Detect which cell encompasses the target text, then output its (x, y) center coordinate. 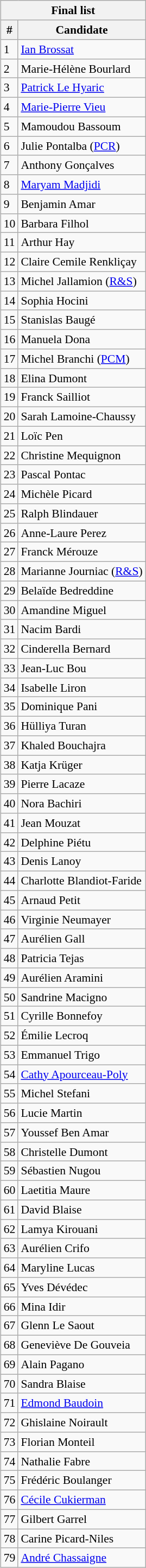
20 (10, 416)
Geneviève De Gouveia (81, 1345)
Hülliya Turan (81, 726)
33 (10, 668)
Ralph Blindauer (81, 514)
21 (10, 436)
Glenn Le Saout (81, 1326)
43 (10, 862)
55 (10, 1093)
42 (10, 842)
Marianne Journiac (R&S) (81, 571)
Cinderella Bernard (81, 649)
78 (10, 1539)
6 (10, 146)
Jean Mouzat (81, 823)
Pierre Lacaze (81, 784)
Benjamin Amar (81, 204)
Final list (73, 10)
Laetitia Maure (81, 1190)
Belaïde Bedreddine (81, 591)
Ian Brossat (81, 49)
Amandine Miguel (81, 610)
61 (10, 1210)
14 (10, 301)
Patrick Le Hyaric (81, 88)
Sébastien Nugou (81, 1171)
32 (10, 649)
Delphine Piétu (81, 842)
3 (10, 88)
Sophia Hocini (81, 301)
9 (10, 204)
11 (10, 243)
57 (10, 1133)
Katja Krüger (81, 765)
22 (10, 456)
Stanislas Baugé (81, 320)
10 (10, 223)
48 (10, 958)
16 (10, 339)
Alain Pagano (81, 1364)
Florian Monteil (81, 1442)
Anthony Gonçalves (81, 165)
24 (10, 494)
30 (10, 610)
Arthur Hay (81, 243)
Arnaud Petit (81, 900)
Cyrille Bonnefoy (81, 1016)
25 (10, 514)
29 (10, 591)
40 (10, 804)
60 (10, 1190)
28 (10, 571)
Elina Dumont (81, 378)
31 (10, 629)
51 (10, 1016)
Christine Mequignon (81, 456)
64 (10, 1268)
Lucie Martin (81, 1113)
54 (10, 1074)
39 (10, 784)
79 (10, 1558)
71 (10, 1403)
Michel Jallamion (R&S) (81, 281)
26 (10, 533)
Émilie Lecroq (81, 1035)
Gilbert Garrel (81, 1519)
Mamoudou Bassoum (81, 127)
41 (10, 823)
66 (10, 1306)
Charlotte Blandiot-Faride (81, 881)
74 (10, 1461)
37 (10, 745)
27 (10, 552)
45 (10, 900)
Cécile Cukierman (81, 1500)
Youssef Ben Amar (81, 1133)
Aurélien Crifo (81, 1248)
Michel Branchi (PCM) (81, 359)
77 (10, 1519)
Pascal Pontac (81, 475)
Nora Bachiri (81, 804)
18 (10, 378)
Edmond Baudoin (81, 1403)
2 (10, 68)
Cathy Apourceau-Poly (81, 1074)
Candidate (81, 30)
Aurélien Gall (81, 939)
19 (10, 397)
Loïc Pen (81, 436)
70 (10, 1384)
Christelle Dumont (81, 1152)
Franck Sailliot (81, 397)
Maryline Lucas (81, 1268)
Marie-Pierre Vieu (81, 107)
68 (10, 1345)
73 (10, 1442)
65 (10, 1287)
Marie-Hélène Bourlard (81, 68)
Sandrine Macigno (81, 997)
Aurélien Aramini (81, 978)
75 (10, 1481)
56 (10, 1113)
72 (10, 1422)
Carine Picard-Niles (81, 1539)
5 (10, 127)
35 (10, 707)
17 (10, 359)
62 (10, 1229)
Claire Cemile Renkliçay (81, 262)
Maryam Madjidi (81, 185)
Anne-Laure Perez (81, 533)
38 (10, 765)
1 (10, 49)
50 (10, 997)
34 (10, 687)
59 (10, 1171)
Barbara Filhol (81, 223)
8 (10, 185)
46 (10, 920)
David Blaise (81, 1210)
Michel Stefani (81, 1093)
Frédéric Boulanger (81, 1481)
Emmanuel Trigo (81, 1055)
36 (10, 726)
Michèle Picard (81, 494)
Isabelle Liron (81, 687)
44 (10, 881)
76 (10, 1500)
Yves Dévédec (81, 1287)
Jean-Luc Bou (81, 668)
Patricia Tejas (81, 958)
Sandra Blaise (81, 1384)
67 (10, 1326)
53 (10, 1055)
58 (10, 1152)
# (10, 30)
Denis Lanoy (81, 862)
4 (10, 107)
63 (10, 1248)
Virginie Neumayer (81, 920)
13 (10, 281)
52 (10, 1035)
15 (10, 320)
Manuela Dona (81, 339)
49 (10, 978)
47 (10, 939)
12 (10, 262)
Dominique Pani (81, 707)
Ghislaine Noirault (81, 1422)
Franck Mérouze (81, 552)
Julie Pontalba (PCR) (81, 146)
Sarah Lamoine-Chaussy (81, 416)
69 (10, 1364)
André Chassaigne (81, 1558)
7 (10, 165)
Mina Idir (81, 1306)
Nacim Bardi (81, 629)
Khaled Bouchajra (81, 745)
Nathalie Fabre (81, 1461)
Lamya Kirouani (81, 1229)
23 (10, 475)
